Provide the [x, y] coordinate of the cell's center where the given text is located.  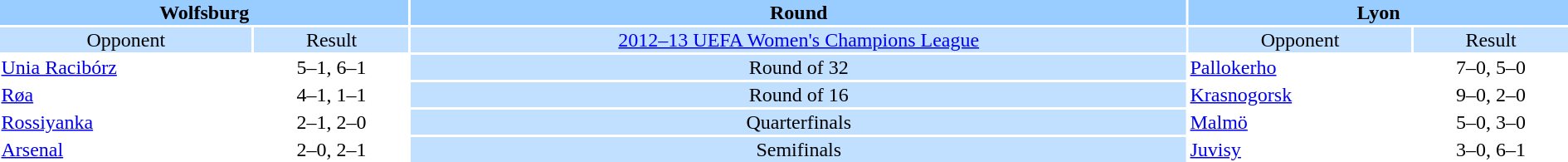
2–0, 2–1 [332, 150]
Lyon [1379, 12]
Juvisy [1300, 150]
Round of 16 [798, 95]
2–1, 2–0 [332, 122]
Wolfsburg [204, 12]
5–0, 3–0 [1491, 122]
Malmö [1300, 122]
7–0, 5–0 [1491, 67]
2012–13 UEFA Women's Champions League [798, 40]
Semifinals [798, 150]
Rossiyanka [126, 122]
Unia Racibórz [126, 67]
Pallokerho [1300, 67]
Røa [126, 95]
Round of 32 [798, 67]
Quarterfinals [798, 122]
5–1, 6–1 [332, 67]
Krasnogorsk [1300, 95]
9–0, 2–0 [1491, 95]
3–0, 6–1 [1491, 150]
Round [798, 12]
4–1, 1–1 [332, 95]
Arsenal [126, 150]
